Extract the (x, y) coordinate from the center of the cell holding the provided text.  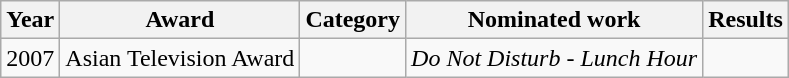
Asian Television Award (180, 58)
Results (746, 20)
2007 (30, 58)
Year (30, 20)
Do Not Disturb - Lunch Hour (554, 58)
Award (180, 20)
Nominated work (554, 20)
Category (353, 20)
